Find where the given text appears and provide that cell's center as [X, Y] coordinate. 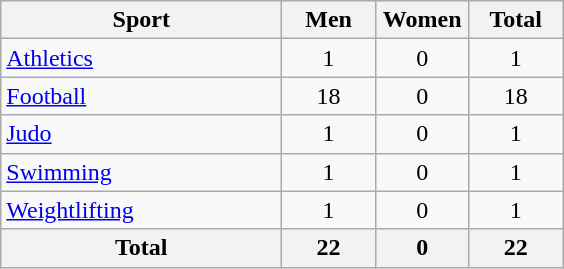
Weightlifting [142, 210]
Swimming [142, 172]
Women [422, 20]
Sport [142, 20]
Judo [142, 134]
Men [329, 20]
Athletics [142, 58]
Football [142, 96]
